Scan for the cell matching the given text and deliver its (X, Y) coordinate at center. 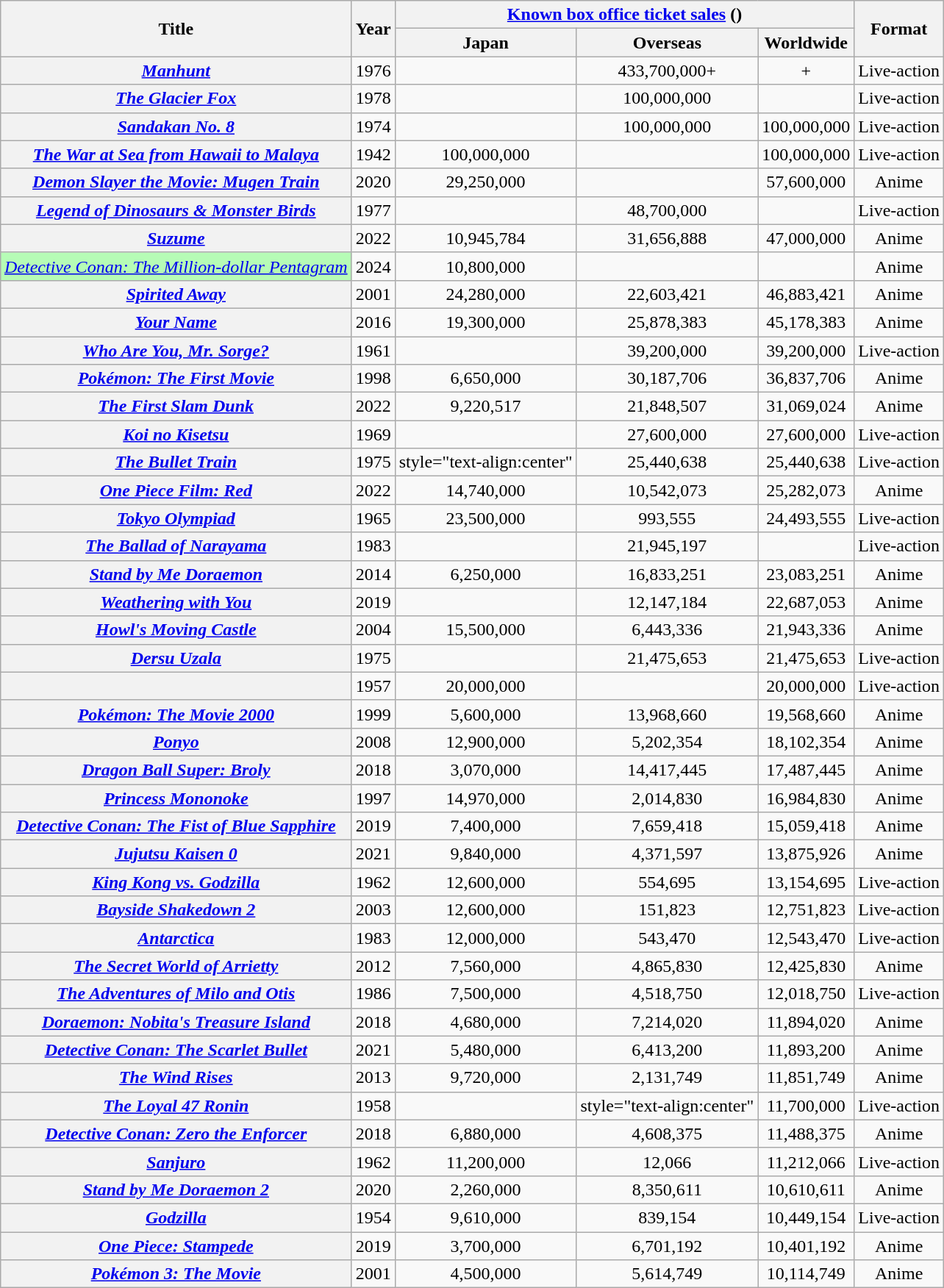
13,154,695 (806, 882)
11,851,749 (806, 1078)
2,260,000 (485, 1189)
6,250,000 (485, 574)
16,984,830 (806, 798)
4,518,750 (668, 994)
Format (899, 29)
7,659,418 (668, 826)
Jujutsu Kaisen 0 (176, 854)
11,212,066 (806, 1162)
Doraemon: Nobita's Treasure Island (176, 1022)
5,202,354 (668, 742)
10,449,154 (806, 1217)
2,014,830 (668, 798)
Title (176, 29)
4,371,597 (668, 854)
Known box office ticket sales () (625, 15)
1965 (373, 518)
23,500,000 (485, 518)
25,878,383 (668, 322)
24,493,555 (806, 518)
Suzume (176, 238)
46,883,421 (806, 294)
2003 (373, 910)
Weathering with You (176, 602)
2013 (373, 1078)
11,488,375 (806, 1134)
5,600,000 (485, 714)
Detective Conan: Zero the Enforcer (176, 1134)
King Kong vs. Godzilla (176, 882)
30,187,706 (668, 379)
12,543,470 (806, 938)
Sandakan No. 8 (176, 126)
Bayside Shakedown 2 (176, 910)
4,680,000 (485, 1022)
12,000,000 (485, 938)
47,000,000 (806, 238)
8,350,611 (668, 1189)
One Piece Film: Red (176, 490)
Manhunt (176, 71)
12,751,823 (806, 910)
1974 (373, 126)
2012 (373, 966)
One Piece: Stampede (176, 1246)
+ (806, 71)
1958 (373, 1106)
16,833,251 (668, 574)
554,695 (668, 882)
10,800,000 (485, 266)
10,114,749 (806, 1274)
7,214,020 (668, 1022)
The Ballad of Narayama (176, 546)
1977 (373, 210)
543,470 (668, 938)
Pokémon: The Movie 2000 (176, 714)
Princess Mononoke (176, 798)
45,178,383 (806, 322)
14,417,445 (668, 770)
13,968,660 (668, 714)
Stand by Me Doraemon 2 (176, 1189)
Tokyo Olympiad (176, 518)
The Glacier Fox (176, 99)
2,131,749 (668, 1078)
Demon Slayer the Movie: Mugen Train (176, 182)
Japan (485, 43)
12,147,184 (668, 602)
Detective Conan: The Fist of Blue Sapphire (176, 826)
11,200,000 (485, 1162)
Pokémon: The First Movie (176, 379)
22,687,053 (806, 602)
9,220,517 (485, 407)
4,865,830 (668, 966)
839,154 (668, 1217)
12,425,830 (806, 966)
36,837,706 (806, 379)
993,555 (668, 518)
Howl's Moving Castle (176, 630)
18,102,354 (806, 742)
24,280,000 (485, 294)
21,848,507 (668, 407)
17,487,445 (806, 770)
12,066 (668, 1162)
7,400,000 (485, 826)
The Bullet Train (176, 462)
The War at Sea from Hawaii to Malaya (176, 154)
2016 (373, 322)
2004 (373, 630)
1998 (373, 379)
7,500,000 (485, 994)
29,250,000 (485, 182)
2024 (373, 266)
10,401,192 (806, 1246)
Year (373, 29)
Dragon Ball Super: Broly (176, 770)
4,500,000 (485, 1274)
3,700,000 (485, 1246)
22,603,421 (668, 294)
Worldwide (806, 43)
11,894,020 (806, 1022)
Spirited Away (176, 294)
6,443,336 (668, 630)
31,656,888 (668, 238)
1976 (373, 71)
151,823 (668, 910)
21,945,197 (668, 546)
1942 (373, 154)
31,069,024 (806, 407)
Detective Conan: The Scarlet Bullet (176, 1050)
2008 (373, 742)
6,701,192 (668, 1246)
Who Are You, Mr. Sorge? (176, 351)
1997 (373, 798)
57,600,000 (806, 182)
10,542,073 (668, 490)
15,500,000 (485, 630)
1986 (373, 994)
1978 (373, 99)
2014 (373, 574)
Overseas (668, 43)
19,568,660 (806, 714)
The First Slam Dunk (176, 407)
Sanjuro (176, 1162)
1961 (373, 351)
Legend of Dinosaurs & Monster Birds (176, 210)
Stand by Me Doraemon (176, 574)
10,945,784 (485, 238)
13,875,926 (806, 854)
Antarctica (176, 938)
4,608,375 (668, 1134)
1969 (373, 434)
10,610,611 (806, 1189)
25,282,073 (806, 490)
6,413,200 (668, 1050)
12,018,750 (806, 994)
433,700,000+ (668, 71)
11,700,000 (806, 1106)
6,650,000 (485, 379)
Detective Conan: The Million-dollar Pentagram (176, 266)
19,300,000 (485, 322)
The Wind Rises (176, 1078)
14,740,000 (485, 490)
The Loyal 47 Ronin (176, 1106)
1954 (373, 1217)
9,720,000 (485, 1078)
Dersu Uzala (176, 658)
14,970,000 (485, 798)
21,943,336 (806, 630)
The Secret World of Arrietty (176, 966)
6,880,000 (485, 1134)
Ponyo (176, 742)
Koi no Kisetsu (176, 434)
15,059,418 (806, 826)
1957 (373, 686)
48,700,000 (668, 210)
5,614,749 (668, 1274)
3,070,000 (485, 770)
9,840,000 (485, 854)
The Adventures of Milo and Otis (176, 994)
11,893,200 (806, 1050)
7,560,000 (485, 966)
Your Name (176, 322)
1999 (373, 714)
23,083,251 (806, 574)
12,900,000 (485, 742)
9,610,000 (485, 1217)
Godzilla (176, 1217)
5,480,000 (485, 1050)
Pokémon 3: The Movie (176, 1274)
